Provide the (X, Y) coordinate of the cell's center where the given text is located.  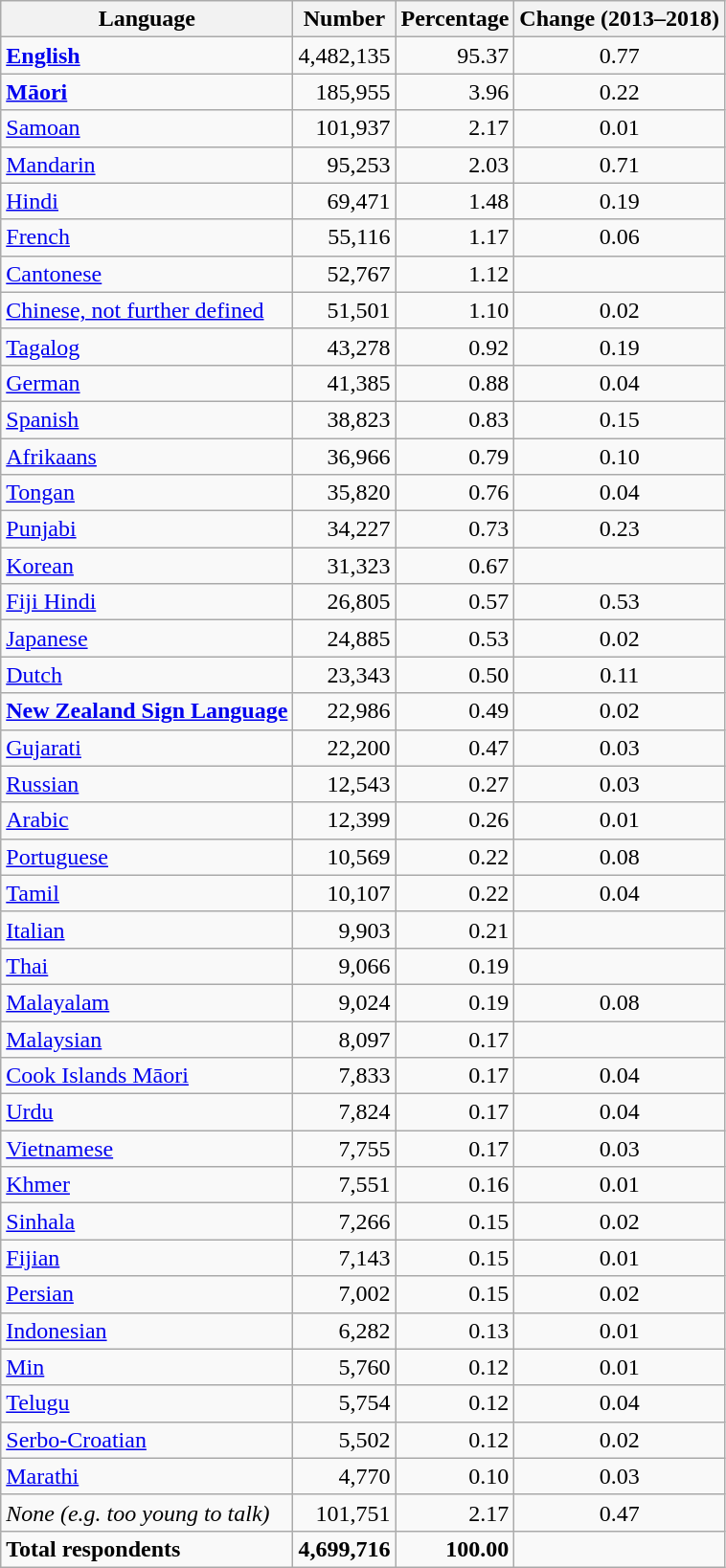
Indonesian (147, 1331)
0.06 (620, 237)
0.76 (455, 493)
Fijian (147, 1258)
Russian (147, 784)
English (147, 56)
Sinhala (147, 1221)
Fiji Hindi (147, 602)
0.79 (455, 457)
5,502 (345, 1440)
0.92 (455, 347)
Percentage (455, 19)
7,266 (345, 1221)
24,885 (345, 638)
Portuguese (147, 857)
Number (345, 19)
Japanese (147, 638)
7,143 (345, 1258)
10,107 (345, 893)
0.49 (455, 711)
0.77 (620, 56)
9,903 (345, 930)
3.96 (455, 92)
Italian (147, 930)
Chinese, not further defined (147, 310)
Punjabi (147, 529)
Malaysian (147, 1039)
7,755 (345, 1149)
1.10 (455, 310)
1.12 (455, 274)
None (e.g. too young to talk) (147, 1512)
Telugu (147, 1403)
0.57 (455, 602)
38,823 (345, 419)
12,399 (345, 820)
Urdu (147, 1112)
Persian (147, 1294)
Cantonese (147, 274)
23,343 (345, 675)
Marathi (147, 1476)
7,833 (345, 1076)
31,323 (345, 566)
Samoan (147, 128)
6,282 (345, 1331)
New Zealand Sign Language (147, 711)
5,754 (345, 1403)
26,805 (345, 602)
52,767 (345, 274)
German (147, 383)
51,501 (345, 310)
Gujarati (147, 748)
0.88 (455, 383)
Thai (147, 966)
0.71 (620, 165)
0.67 (455, 566)
95.37 (455, 56)
Change (2013–2018) (620, 19)
Mandarin (147, 165)
Tagalog (147, 347)
0.21 (455, 930)
69,471 (345, 201)
101,751 (345, 1512)
Afrikaans (147, 457)
Serbo-Croatian (147, 1440)
0.83 (455, 419)
35,820 (345, 493)
Dutch (147, 675)
0.73 (455, 529)
100.00 (455, 1549)
36,966 (345, 457)
43,278 (345, 347)
5,760 (345, 1367)
4,770 (345, 1476)
22,200 (345, 748)
12,543 (345, 784)
Māori (147, 92)
185,955 (345, 92)
2.03 (455, 165)
Cook Islands Māori (147, 1076)
French (147, 237)
0.16 (455, 1185)
101,937 (345, 128)
1.17 (455, 237)
55,116 (345, 237)
4,482,135 (345, 56)
4,699,716 (345, 1549)
0.50 (455, 675)
Arabic (147, 820)
0.23 (620, 529)
41,385 (345, 383)
Tongan (147, 493)
0.11 (620, 675)
Malayalam (147, 1002)
34,227 (345, 529)
Min (147, 1367)
22,986 (345, 711)
0.13 (455, 1331)
10,569 (345, 857)
7,002 (345, 1294)
Total respondents (147, 1549)
Spanish (147, 419)
Tamil (147, 893)
Vietnamese (147, 1149)
9,066 (345, 966)
Hindi (147, 201)
1.48 (455, 201)
Korean (147, 566)
7,824 (345, 1112)
0.26 (455, 820)
0.27 (455, 784)
7,551 (345, 1185)
Language (147, 19)
8,097 (345, 1039)
Khmer (147, 1185)
9,024 (345, 1002)
95,253 (345, 165)
